Search for the cell housing the specified text and yield its (x, y) center coordinate. 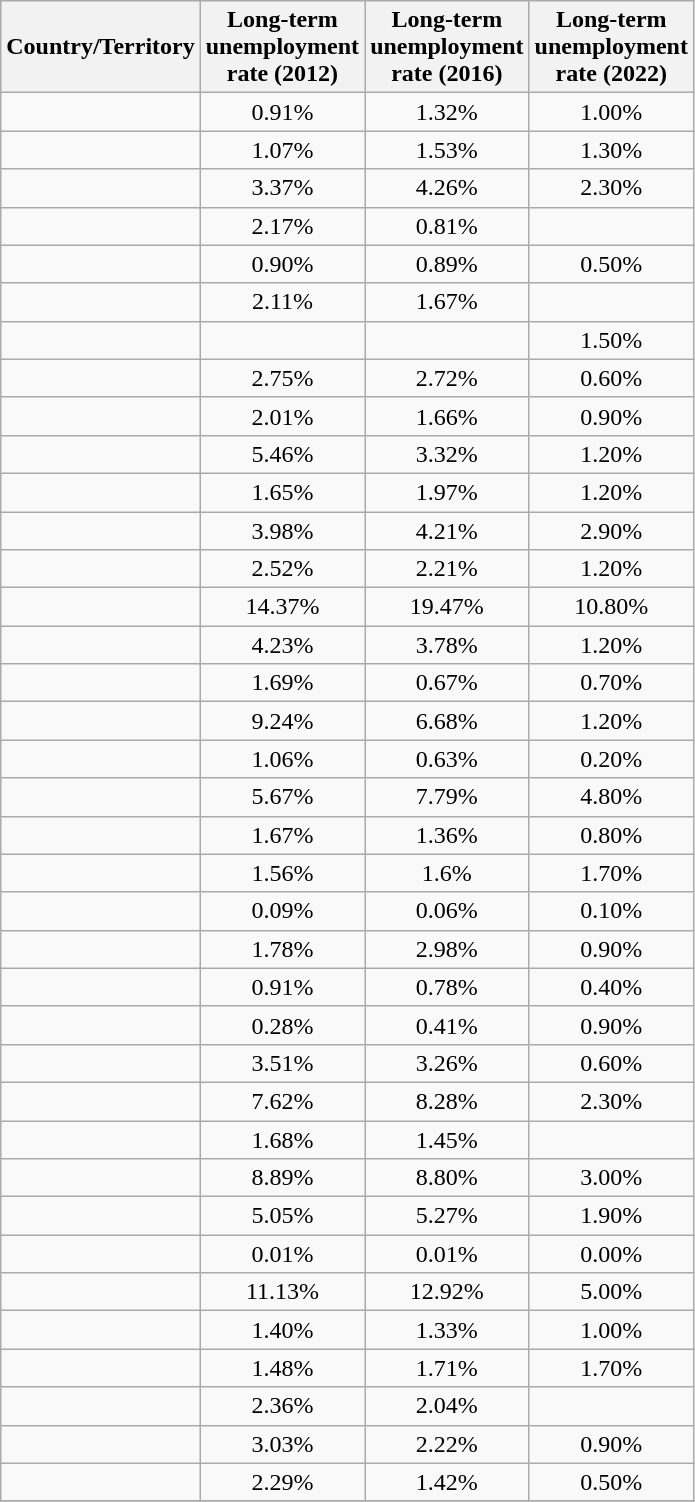
1.07% (282, 150)
0.78% (447, 987)
0.70% (611, 683)
2.90% (611, 531)
2.72% (447, 378)
0.67% (447, 683)
1.33% (447, 1330)
1.48% (282, 1368)
1.6% (447, 873)
12.92% (447, 1292)
0.80% (611, 835)
1.65% (282, 492)
1.36% (447, 835)
0.41% (447, 1025)
1.97% (447, 492)
2.75% (282, 378)
1.78% (282, 949)
5.46% (282, 454)
10.80% (611, 607)
1.50% (611, 340)
2.17% (282, 226)
Long-term unemployment rate (2022) (611, 47)
2.98% (447, 949)
4.23% (282, 645)
2.11% (282, 302)
7.79% (447, 797)
2.04% (447, 1406)
8.80% (447, 1178)
0.06% (447, 911)
3.78% (447, 645)
1.32% (447, 112)
4.26% (447, 188)
5.00% (611, 1292)
0.81% (447, 226)
3.37% (282, 188)
0.40% (611, 987)
2.36% (282, 1406)
1.66% (447, 416)
2.21% (447, 569)
3.03% (282, 1444)
14.37% (282, 607)
1.69% (282, 683)
Long-term unemployment rate (2012) (282, 47)
1.53% (447, 150)
1.68% (282, 1139)
3.98% (282, 531)
0.10% (611, 911)
2.29% (282, 1482)
2.52% (282, 569)
Long-term unemployment rate (2016) (447, 47)
0.28% (282, 1025)
1.90% (611, 1216)
5.27% (447, 1216)
2.01% (282, 416)
0.63% (447, 759)
4.80% (611, 797)
6.68% (447, 721)
3.32% (447, 454)
0.00% (611, 1254)
2.22% (447, 1444)
0.89% (447, 264)
0.20% (611, 759)
1.71% (447, 1368)
Country/Territory (100, 47)
1.56% (282, 873)
5.67% (282, 797)
7.62% (282, 1101)
3.51% (282, 1063)
1.40% (282, 1330)
1.42% (447, 1482)
3.00% (611, 1178)
8.28% (447, 1101)
9.24% (282, 721)
1.30% (611, 150)
19.47% (447, 607)
3.26% (447, 1063)
4.21% (447, 531)
0.09% (282, 911)
1.06% (282, 759)
1.45% (447, 1139)
11.13% (282, 1292)
5.05% (282, 1216)
8.89% (282, 1178)
